Scan for the cell matching the given text and deliver its [x, y] coordinate at center. 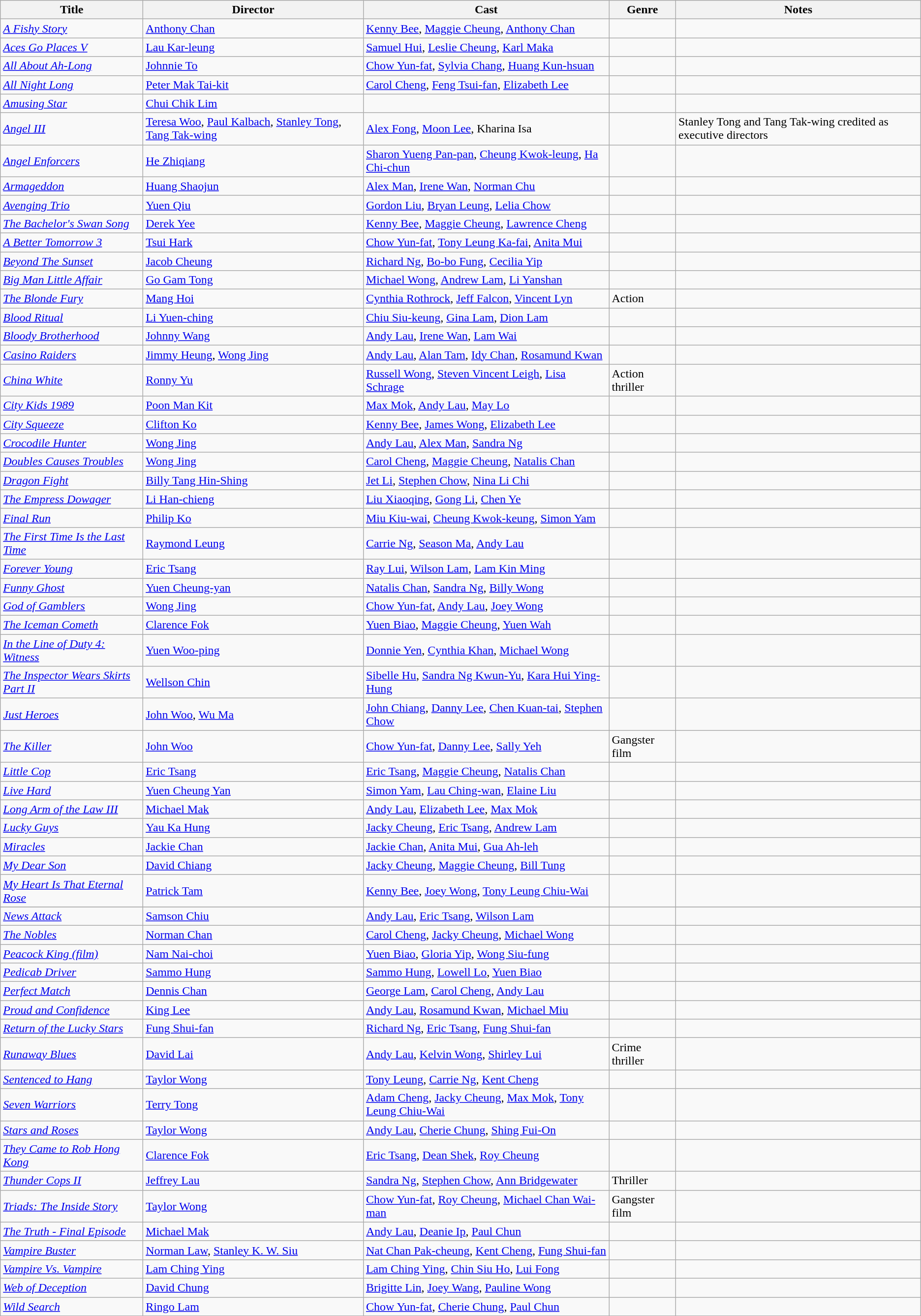
Yuen Woo-ping [253, 651]
Perfect Match [72, 991]
Sentenced to Hang [72, 1079]
Lam Ching Ying [253, 1269]
Notes [798, 10]
George Lam, Carol Cheng, Andy Lau [486, 991]
Eric Tsang, Dean Shek, Roy Cheung [486, 1156]
Gordon Liu, Bryan Leung, Lelia Chow [486, 205]
Genre [643, 10]
Sandra Ng, Stephen Chow, Ann Bridgewater [486, 1181]
Doubles Causes Troubles [72, 462]
Ronny Yu [253, 380]
Carol Cheng, Feng Tsui-fan, Elizabeth Lee [486, 85]
Lau Kar-leung [253, 47]
Go Gam Tong [253, 280]
John Chiang, Danny Lee, Chen Kuan-tai, Stephen Chow [486, 715]
Long Arm of the Law III [72, 809]
John Woo, Wu Ma [253, 715]
Dennis Chan [253, 991]
Triads: The Inside Story [72, 1206]
The Bachelor's Swan Song [72, 223]
Action [643, 299]
Stars and Roses [72, 1130]
The First Time Is the Last Time [72, 543]
Web of Deception [72, 1287]
My Dear Son [72, 865]
Vampire Buster [72, 1250]
He Zhiqiang [253, 160]
Andy Lau, Deanie Ip, Paul Chun [486, 1231]
Action thriller [643, 380]
Sibelle Hu, Sandra Ng Kwun-Yu, Kara Hui Ying-Hung [486, 682]
Armageddon [72, 186]
Crime thriller [643, 1054]
Raymond Leung [253, 543]
Director [253, 10]
Alex Man, Irene Wan, Norman Chu [486, 186]
Philip Ko [253, 518]
Jacky Cheung, Maggie Cheung, Bill Tung [486, 865]
Carol Cheng, Maggie Cheung, Natalis Chan [486, 462]
Andy Lau, Irene Wan, Lam Wai [486, 336]
Jimmy Heung, Wong Jing [253, 355]
City Squeeze [72, 424]
Carol Cheng, Jacky Cheung, Michael Wong [486, 935]
Johnny Wang [253, 336]
Avenging Trio [72, 205]
Cast [486, 10]
Andy Lau, Alan Tam, Idy Chan, Rosamund Kwan [486, 355]
Fung Shui-fan [253, 1029]
Andy Lau, Alex Man, Sandra Ng [486, 443]
Pedicab Driver [72, 972]
China White [72, 380]
The Iceman Cometh [72, 625]
Lucky Guys [72, 828]
Li Yuen-ching [253, 317]
Carrie Ng, Season Ma, Andy Lau [486, 543]
Return of the Lucky Stars [72, 1029]
Huang Shaojun [253, 186]
Simon Yam, Lau Ching-wan, Elaine Liu [486, 790]
Miu Kiu-wai, Cheung Kwok-keung, Simon Yam [486, 518]
Billy Tang Hin-Shing [253, 480]
Lam Ching Ying, Chin Siu Ho, Lui Fong [486, 1269]
Jacky Cheung, Eric Tsang, Andrew Lam [486, 828]
All Night Long [72, 85]
Chow Yun-fat, Cherie Chung, Paul Chun [486, 1307]
Runaway Blues [72, 1054]
News Attack [72, 916]
The Empress Dowager [72, 499]
Andy Lau, Kelvin Wong, Shirley Lui [486, 1054]
David Chiang [253, 865]
Natalis Chan, Sandra Ng, Billy Wong [486, 587]
Johnnie To [253, 66]
Poon Man Kit [253, 406]
Chui Chik Lim [253, 103]
Jackie Chan, Anita Mui, Gua Ah-leh [486, 846]
Jacob Cheung [253, 261]
Proud and Confidence [72, 1010]
Tony Leung, Carrie Ng, Kent Cheng [486, 1079]
Beyond The Sunset [72, 261]
Miracles [72, 846]
Richard Ng, Bo-bo Fung, Cecilia Yip [486, 261]
Jet Li, Stephen Chow, Nina Li Chi [486, 480]
My Heart Is That Eternal Rose [72, 891]
They Came to Rob Hong Kong [72, 1156]
Little Cop [72, 772]
Anthony Chan [253, 29]
Norman Chan [253, 935]
Angel III [72, 129]
A Fishy Story [72, 29]
Russell Wong, Steven Vincent Leigh, Lisa Schrage [486, 380]
Liu Xiaoqing, Gong Li, Chen Ye [486, 499]
Mang Hoi [253, 299]
Derek Yee [253, 223]
Yau Ka Hung [253, 828]
Blood Ritual [72, 317]
The Truth - Final Episode [72, 1231]
Dragon Fight [72, 480]
Bloody Brotherhood [72, 336]
Patrick Tam [253, 891]
Aces Go Places V [72, 47]
Samuel Hui, Leslie Cheung, Karl Maka [486, 47]
David Chung [253, 1287]
Just Heroes [72, 715]
Michael Wong, Andrew Lam, Li Yanshan [486, 280]
Norman Law, Stanley K. W. Siu [253, 1250]
Nat Chan Pak-cheung, Kent Cheng, Fung Shui-fan [486, 1250]
Chow Yun-fat, Roy Cheung, Michael Chan Wai-man [486, 1206]
Final Run [72, 518]
Live Hard [72, 790]
Amusing Star [72, 103]
Peacock King (film) [72, 953]
Casino Raiders [72, 355]
John Woo [253, 746]
Kenny Bee, James Wong, Elizabeth Lee [486, 424]
God of Gamblers [72, 606]
Vampire Vs. Vampire [72, 1269]
The Blonde Fury [72, 299]
Forever Young [72, 568]
Ringo Lam [253, 1307]
Thriller [643, 1181]
Andy Lau, Rosamund Kwan, Michael Miu [486, 1010]
Max Mok, Andy Lau, May Lo [486, 406]
All About Ah-Long [72, 66]
Sammo Hung, Lowell Lo, Yuen Biao [486, 972]
Yuen Cheung Yan [253, 790]
Yuen Qiu [253, 205]
The Inspector Wears Skirts Part II [72, 682]
Brigitte Lin, Joey Wang, Pauline Wong [486, 1287]
Wild Search [72, 1307]
Tsui Hark [253, 242]
Jackie Chan [253, 846]
Kenny Bee, Joey Wong, Tony Leung Chiu-Wai [486, 891]
Yuen Cheung-yan [253, 587]
The Nobles [72, 935]
Sharon Yueng Pan-pan, Cheung Kwok-leung, Ha Chi-chun [486, 160]
Sammo Hung [253, 972]
Terry Tong [253, 1104]
Crocodile Hunter [72, 443]
Richard Ng, Eric Tsang, Fung Shui-fan [486, 1029]
Adam Cheng, Jacky Cheung, Max Mok, Tony Leung Chiu-Wai [486, 1104]
Ray Lui, Wilson Lam, Lam Kin Ming [486, 568]
Chow Yun-fat, Sylvia Chang, Huang Kun-hsuan [486, 66]
Stanley Tong and Tang Tak-wing credited as executive directors [798, 129]
In the Line of Duty 4: Witness [72, 651]
Chow Yun-fat, Tony Leung Ka-fai, Anita Mui [486, 242]
Li Han-chieng [253, 499]
Chow Yun-fat, Andy Lau, Joey Wong [486, 606]
David Lai [253, 1054]
Wellson Chin [253, 682]
King Lee [253, 1010]
Andy Lau, Cherie Chung, Shing Fui-On [486, 1130]
Kenny Bee, Maggie Cheung, Anthony Chan [486, 29]
Seven Warriors [72, 1104]
Kenny Bee, Maggie Cheung, Lawrence Cheng [486, 223]
Chiu Siu-keung, Gina Lam, Dion Lam [486, 317]
Chow Yun-fat, Danny Lee, Sally Yeh [486, 746]
Donnie Yen, Cynthia Khan, Michael Wong [486, 651]
Yuen Biao, Gloria Yip, Wong Siu-fung [486, 953]
Clifton Ko [253, 424]
Teresa Woo, Paul Kalbach, Stanley Tong, Tang Tak-wing [253, 129]
Big Man Little Affair [72, 280]
Peter Mak Tai-kit [253, 85]
Cynthia Rothrock, Jeff Falcon, Vincent Lyn [486, 299]
Andy Lau, Elizabeth Lee, Max Mok [486, 809]
A Better Tomorrow 3 [72, 242]
Angel Enforcers [72, 160]
Thunder Cops II [72, 1181]
The Killer [72, 746]
Eric Tsang, Maggie Cheung, Natalis Chan [486, 772]
Nam Nai-choi [253, 953]
Title [72, 10]
Alex Fong, Moon Lee, Kharina Isa [486, 129]
City Kids 1989 [72, 406]
Samson Chiu [253, 916]
Andy Lau, Eric Tsang, Wilson Lam [486, 916]
Funny Ghost [72, 587]
Yuen Biao, Maggie Cheung, Yuen Wah [486, 625]
Jeffrey Lau [253, 1181]
